Return (x, y) of the center of cell containing provided text 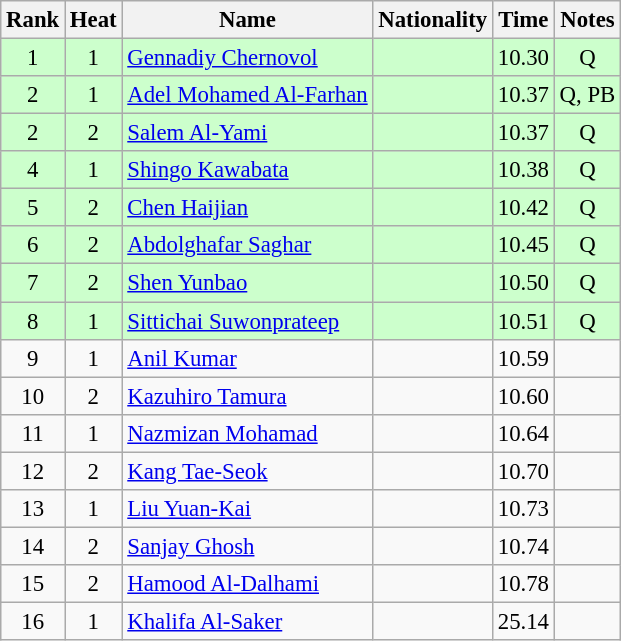
Khalifa Al-Saker (248, 621)
Anil Kumar (248, 358)
Rank (33, 20)
Adel Mohamed Al-Farhan (248, 95)
Notes (587, 20)
8 (33, 321)
10.42 (523, 208)
Kang Tae-Seok (248, 471)
10.30 (523, 58)
Sittichai Suwonprateep (248, 321)
15 (33, 584)
Abdolghafar Saghar (248, 245)
Q, PB (587, 95)
10.70 (523, 471)
9 (33, 358)
Gennadiy Chernovol (248, 58)
10.74 (523, 546)
13 (33, 509)
Chen Haijian (248, 208)
Time (523, 20)
Heat (94, 20)
25.14 (523, 621)
Liu Yuan-Kai (248, 509)
Kazuhiro Tamura (248, 396)
10.64 (523, 433)
Nationality (432, 20)
10.51 (523, 321)
6 (33, 245)
Shingo Kawabata (248, 170)
10.59 (523, 358)
Sanjay Ghosh (248, 546)
10 (33, 396)
10.60 (523, 396)
5 (33, 208)
10.78 (523, 584)
Salem Al-Yami (248, 133)
4 (33, 170)
Nazmizan Mohamad (248, 433)
10.50 (523, 283)
14 (33, 546)
Hamood Al-Dalhami (248, 584)
10.45 (523, 245)
10.38 (523, 170)
11 (33, 433)
7 (33, 283)
Shen Yunbao (248, 283)
16 (33, 621)
Name (248, 20)
10.73 (523, 509)
12 (33, 471)
